Search for the cell housing the specified text and yield its (X, Y) center coordinate. 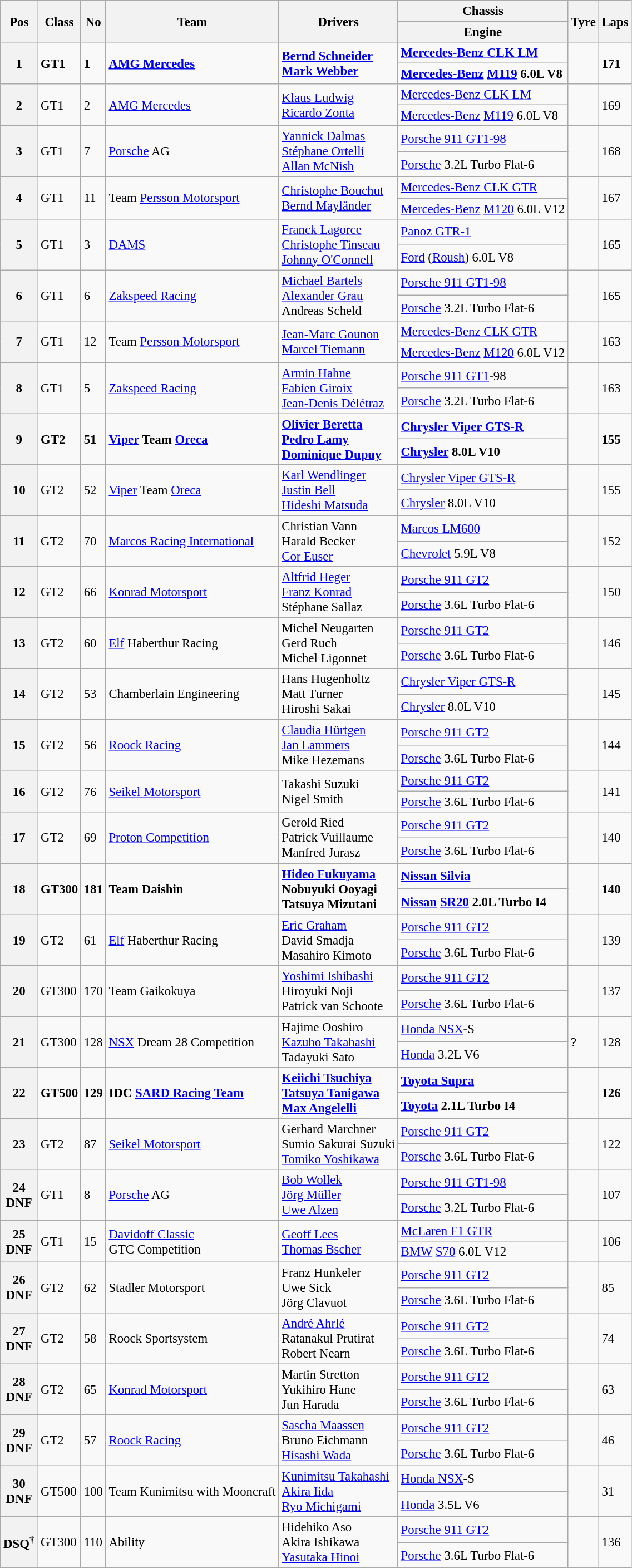
Martin Stretton Yukihiro Hane Jun Harada (338, 1390)
146 (615, 643)
167 (615, 198)
Ford (Roush) 6.0L V8 (483, 257)
Nissan SR20 2.0L Turbo I4 (483, 902)
31 (615, 1492)
Yannick Dalmas Stéphane Ortelli Allan McNish (338, 151)
62 (93, 1288)
28DNF (19, 1390)
139 (615, 940)
Chevrolet 5.9L V8 (483, 554)
145 (615, 694)
74 (615, 1339)
70 (93, 541)
9 (19, 439)
Honda 3.5L V6 (483, 1505)
Chamberlain Engineering (192, 694)
21 (19, 1042)
129 (93, 1093)
Christophe Bouchut Bernd Mayländer (338, 198)
181 (93, 889)
170 (93, 991)
Claudia Hürtgen Jan Lammers Mike Hezemans (338, 745)
Marcos Racing International (192, 541)
16 (19, 792)
52 (93, 490)
Geoff Lees Thomas Bscher (338, 1241)
106 (615, 1241)
Hans Hugenholtz Matt Turner Hiroshi Sakai (338, 694)
Marcos LM600 (483, 528)
Gerhard Marchner Sumio Sakurai Suzuki Tomiko Yoshikawa (338, 1144)
Laps (615, 21)
Pos (19, 21)
25DNF (19, 1241)
168 (615, 151)
18 (19, 889)
Team (192, 21)
17 (19, 838)
Team Gaikokuya (192, 991)
Roock Sportsystem (192, 1339)
51 (93, 439)
107 (615, 1195)
26DNF (19, 1288)
Tyre (583, 21)
141 (615, 792)
? (583, 1042)
Drivers (338, 21)
14 (19, 694)
126 (615, 1093)
61 (93, 940)
150 (615, 592)
Hideo Fukuyama Nobuyuki Ooyagi Tatsuya Mizutani (338, 889)
19 (19, 940)
Karl Wendlinger Justin Bell Hideshi Matsuda (338, 490)
29DNF (19, 1441)
Keiichi Tsuchiya Tatsuya Tanigawa Max Angelelli (338, 1093)
Yoshimi Ishibashi Hiroyuki Noji Patrick van Schoote (338, 991)
144 (615, 745)
Team Daishin (192, 889)
Bernd Schneider Mark Webber (338, 63)
BMW S70 6.0L V12 (483, 1252)
Proton Competition (192, 838)
Franz Hunkeler Uwe Sick Jörg Clavuot (338, 1288)
58 (93, 1339)
Michael Bartels Alexander Grau Andreas Scheld (338, 296)
Gerold Ried Patrick Vuillaume Manfred Jurasz (338, 838)
65 (93, 1390)
Klaus Ludwig Ricardo Zonta (338, 105)
57 (93, 1441)
Honda 3.2L V6 (483, 1055)
100 (93, 1492)
87 (93, 1144)
Jean-Marc Gounon Marcel Tiemann (338, 342)
NSX Dream 28 Competition (192, 1042)
Franck Lagorce Christophe Tinseau Johnny O'Connell (338, 244)
Team Kunimitsu with Mooncraft (192, 1492)
122 (615, 1144)
Olivier Beretta Pedro Lamy Dominique Dupuy (338, 439)
McLaren F1 GTR (483, 1231)
4 (19, 198)
Stadler Motorsport (192, 1288)
Class (60, 21)
Panoz GTR-1 (483, 232)
Nissan Silvia (483, 876)
Christian Vann Harald Becker Cor Euser (338, 541)
Chassis (483, 11)
Engine (483, 32)
23 (19, 1144)
Altfrid Heger Franz Konrad Stéphane Sallaz (338, 592)
85 (615, 1288)
69 (93, 838)
66 (93, 592)
152 (615, 541)
20 (19, 991)
IDC SARD Racing Team (192, 1093)
Michel Neugarten Gerd Ruch Michel Ligonnet (338, 643)
22 (19, 1093)
Toyota 2.1L Turbo I4 (483, 1105)
169 (615, 105)
Takashi Suzuki Nigel Smith (338, 792)
137 (615, 991)
56 (93, 745)
60 (93, 643)
63 (615, 1390)
Hajime Ooshiro Kazuho Takahashi Tadayuki Sato (338, 1042)
46 (615, 1441)
No (93, 21)
13 (19, 643)
Davidoff Classic GTC Competition (192, 1241)
Bob Wollek Jörg Müller Uwe Alzen (338, 1195)
10 (19, 490)
Kunimitsu Takahashi Akira Iida Ryo Michigami (338, 1492)
53 (93, 694)
DAMS (192, 244)
171 (615, 63)
Armin Hahne Fabien Giroix Jean-Denis Délétraz (338, 389)
André Ahrlé Ratanakul Prutirat Robert Nearn (338, 1339)
30DNF (19, 1492)
Sascha Maassen Bruno Eichmann Hisashi Wada (338, 1441)
27DNF (19, 1339)
Toyota Supra (483, 1080)
24DNF (19, 1195)
76 (93, 792)
Eric Graham David Smadja Masahiro Kimoto (338, 940)
